Scan for the cell matching the given text and deliver its [X, Y] coordinate at center. 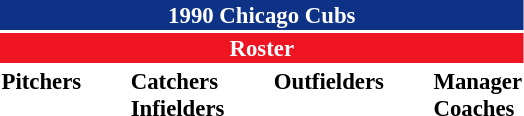
1990 Chicago Cubs [262, 15]
Roster [262, 48]
